From the cell containing the given text, extract its center point as [X, Y] coordinate. 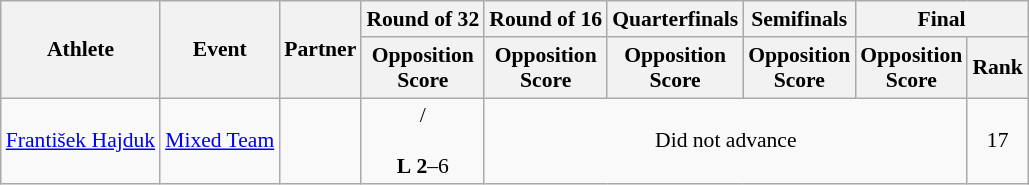
Round of 16 [546, 19]
Mixed Team [220, 142]
Event [220, 50]
17 [998, 142]
Did not advance [726, 142]
Round of 32 [422, 19]
Quarterfinals [675, 19]
/ L 2–6 [422, 142]
Final [942, 19]
Partner [320, 50]
Rank [998, 68]
Semifinals [799, 19]
Athlete [80, 50]
František Hajduk [80, 142]
